Return the [x, y] coordinate for the center point of the cell that contains the specified text.  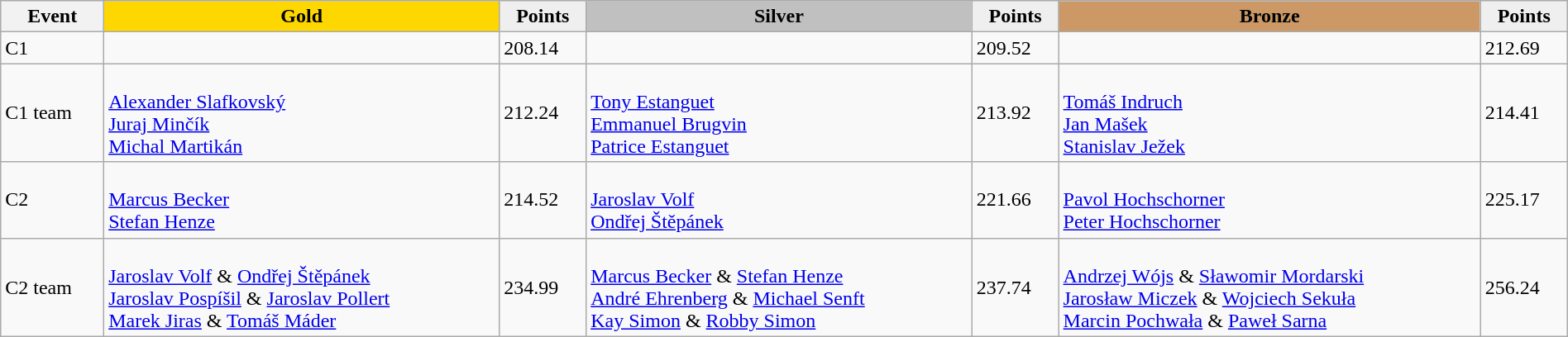
234.99 [543, 287]
214.41 [1523, 112]
Tony EstanguetEmmanuel BrugvinPatrice Estanguet [779, 112]
Silver [779, 17]
Pavol HochschornerPeter Hochschorner [1269, 200]
Jaroslav VolfOndřej Štěpánek [779, 200]
214.52 [543, 200]
Tomáš IndruchJan MašekStanislav Ježek [1269, 112]
C1 [53, 48]
Marcus BeckerStefan Henze [302, 200]
Bronze [1269, 17]
208.14 [543, 48]
209.52 [1016, 48]
Marcus Becker & Stefan HenzeAndré Ehrenberg & Michael SenftKay Simon & Robby Simon [779, 287]
225.17 [1523, 200]
Event [53, 17]
Alexander SlafkovskýJuraj MinčíkMichal Martikán [302, 112]
Andrzej Wójs & Sławomir MordarskiJarosław Miczek & Wojciech SekułaMarcin Pochwała & Paweł Sarna [1269, 287]
213.92 [1016, 112]
237.74 [1016, 287]
Jaroslav Volf & Ondřej ŠtěpánekJaroslav Pospíšil & Jaroslav PollertMarek Jiras & Tomáš Máder [302, 287]
256.24 [1523, 287]
Gold [302, 17]
212.69 [1523, 48]
221.66 [1016, 200]
C2 team [53, 287]
C1 team [53, 112]
C2 [53, 200]
212.24 [543, 112]
